Identify which cell holds the provided text, then report its [x, y] central coordinate. 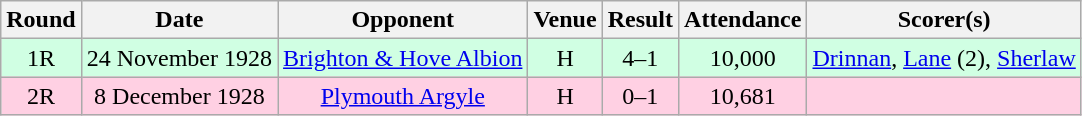
10,681 [743, 96]
Drinnan, Lane (2), Sherlaw [944, 58]
Brighton & Hove Albion [403, 58]
8 December 1928 [179, 96]
Plymouth Argyle [403, 96]
Attendance [743, 20]
2R [41, 96]
Scorer(s) [944, 20]
10,000 [743, 58]
Round [41, 20]
1R [41, 58]
Opponent [403, 20]
24 November 1928 [179, 58]
0–1 [640, 96]
Result [640, 20]
Venue [565, 20]
Date [179, 20]
4–1 [640, 58]
